Extract the [X, Y] coordinate from the center of the cell holding the provided text.  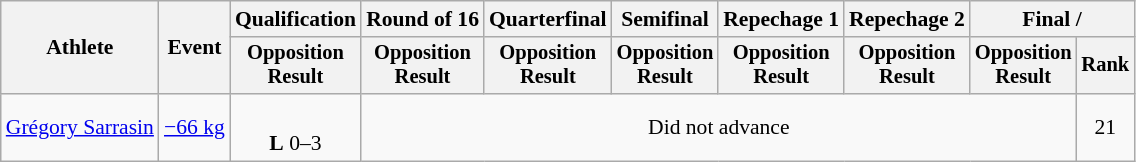
Rank [1105, 66]
Did not advance [718, 128]
Qualification [296, 19]
L 0–3 [296, 128]
Round of 16 [422, 19]
−66 kg [194, 128]
Semifinal [666, 19]
Final / [1052, 19]
Repechage 2 [907, 19]
Grégory Sarrasin [80, 128]
Quarterfinal [548, 19]
Athlete [80, 48]
21 [1105, 128]
Event [194, 48]
Repechage 1 [781, 19]
